Determine the (X, Y) coordinate at the center of the cell enclosing the given text.  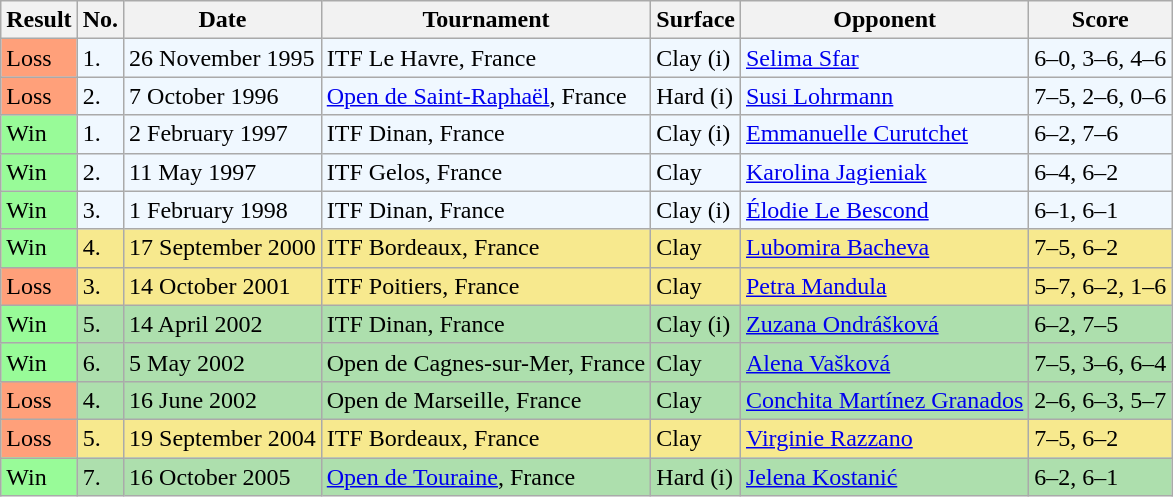
Result (39, 20)
Élodie Le Bescond (884, 210)
Emmanuelle Curutchet (884, 134)
2–6, 6–3, 5–7 (1100, 400)
16 October 2005 (223, 477)
16 June 2002 (223, 400)
Open de Cagnes-sur-Mer, France (486, 362)
Jelena Kostanić (884, 477)
6–0, 3–6, 4–6 (1100, 58)
ITF Le Havre, France (486, 58)
7–5, 3–6, 6–4 (1100, 362)
No. (100, 20)
Score (1100, 20)
Virginie Razzano (884, 438)
2 February 1997 (223, 134)
11 May 1997 (223, 172)
Opponent (884, 20)
Surface (696, 20)
14 October 2001 (223, 286)
Zuzana Ondrášková (884, 324)
Open de Marseille, France (486, 400)
26 November 1995 (223, 58)
6–2, 6–1 (1100, 477)
6–2, 7–5 (1100, 324)
Karolina Jagieniak (884, 172)
6–2, 7–6 (1100, 134)
6. (100, 362)
6–4, 6–2 (1100, 172)
14 April 2002 (223, 324)
ITF Poitiers, France (486, 286)
Conchita Martínez Granados (884, 400)
Selima Sfar (884, 58)
ITF Gelos, France (486, 172)
Susi Lohrmann (884, 96)
19 September 2004 (223, 438)
1 February 1998 (223, 210)
Open de Touraine, France (486, 477)
Tournament (486, 20)
Petra Mandula (884, 286)
Alena Vašková (884, 362)
Date (223, 20)
5–7, 6–2, 1–6 (1100, 286)
7 October 1996 (223, 96)
7. (100, 477)
6–1, 6–1 (1100, 210)
Open de Saint-Raphaël, France (486, 96)
5 May 2002 (223, 362)
Lubomira Bacheva (884, 248)
7–5, 2–6, 0–6 (1100, 96)
17 September 2000 (223, 248)
